Return (X, Y) of the center of cell containing provided text 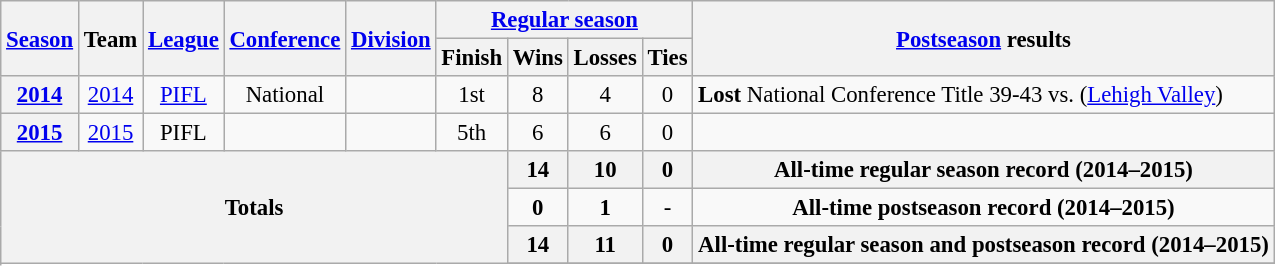
11 (605, 245)
League (184, 38)
Conference (285, 38)
Season (40, 38)
Regular season (564, 20)
1st (472, 95)
- (668, 208)
1 (605, 208)
Lost National Conference Title 39-43 vs. (Lehigh Valley) (984, 95)
Wins (538, 58)
Totals (254, 208)
Ties (668, 58)
8 (538, 95)
All-time regular season record (2014–2015) (984, 170)
All-time regular season and postseason record (2014–2015) (984, 245)
All-time postseason record (2014–2015) (984, 208)
5th (472, 133)
Postseason results (984, 38)
Finish (472, 58)
Team (110, 38)
10 (605, 170)
Division (391, 38)
Losses (605, 58)
4 (605, 95)
National (285, 95)
